For the text-containing cell, return its midpoint in [x, y] coordinate format. 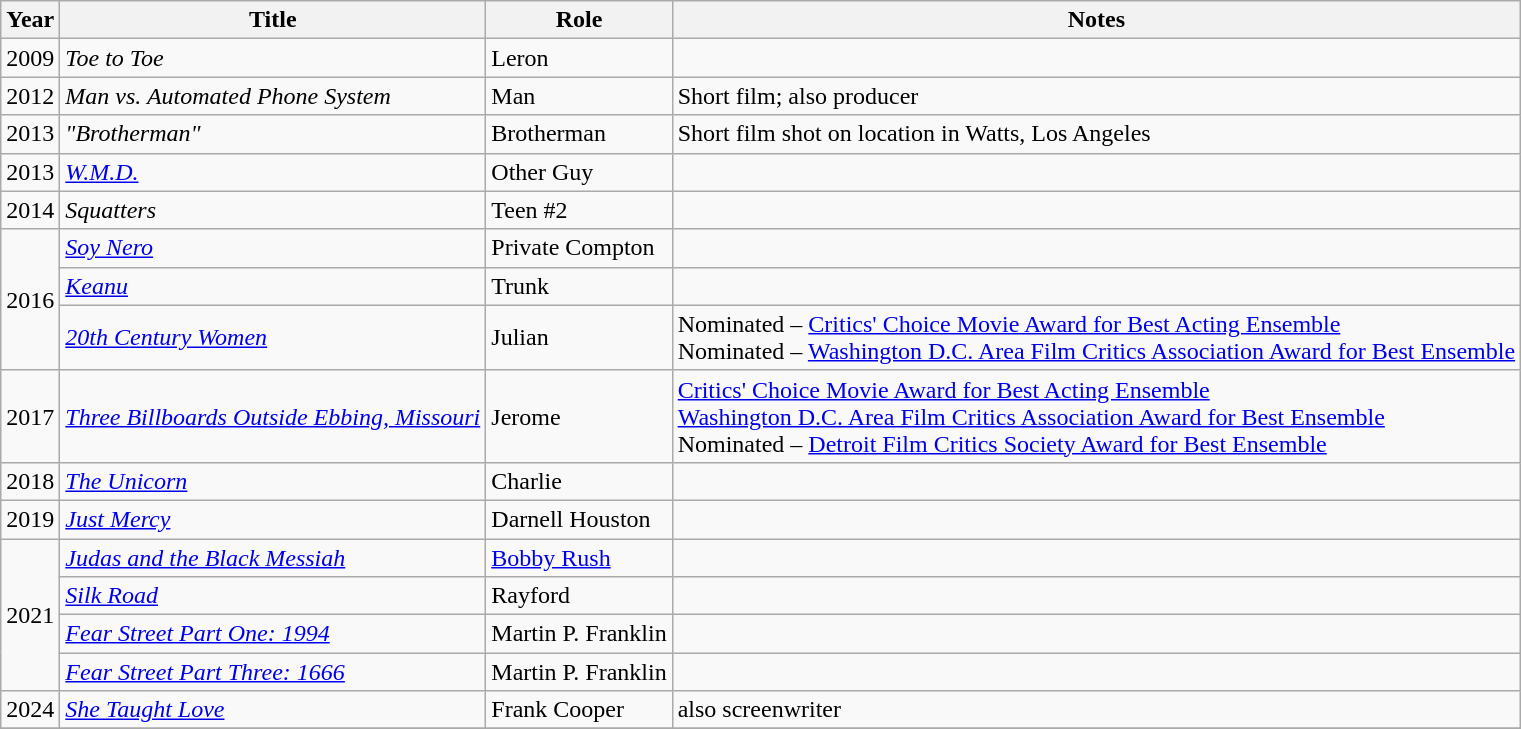
Keanu [273, 286]
Short film; also producer [1096, 96]
Other Guy [579, 172]
Man vs. Automated Phone System [273, 96]
Role [579, 20]
2018 [30, 481]
also screenwriter [1096, 710]
Bobby Rush [579, 557]
Rayford [579, 596]
Soy Nero [273, 248]
Short film shot on location in Watts, Los Angeles [1096, 134]
She Taught Love [273, 710]
2021 [30, 614]
Leron [579, 58]
2017 [30, 416]
2019 [30, 519]
Teen #2 [579, 210]
20th Century Women [273, 338]
2012 [30, 96]
Private Compton [579, 248]
Year [30, 20]
Nominated – Critics' Choice Movie Award for Best Acting EnsembleNominated – Washington D.C. Area Film Critics Association Award for Best Ensemble [1096, 338]
Charlie [579, 481]
2014 [30, 210]
2016 [30, 300]
Notes [1096, 20]
Jerome [579, 416]
Squatters [273, 210]
Julian [579, 338]
Judas and the Black Messiah [273, 557]
"Brotherman" [273, 134]
Brotherman [579, 134]
Fear Street Part Three: 1666 [273, 672]
Just Mercy [273, 519]
Trunk [579, 286]
Darnell Houston [579, 519]
Fear Street Part One: 1994 [273, 634]
Silk Road [273, 596]
Toe to Toe [273, 58]
Three Billboards Outside Ebbing, Missouri [273, 416]
2024 [30, 710]
2009 [30, 58]
Man [579, 96]
The Unicorn [273, 481]
W.M.D. [273, 172]
Title [273, 20]
Frank Cooper [579, 710]
